Provide the (X, Y) coordinate of the cell's center where the given text is located.  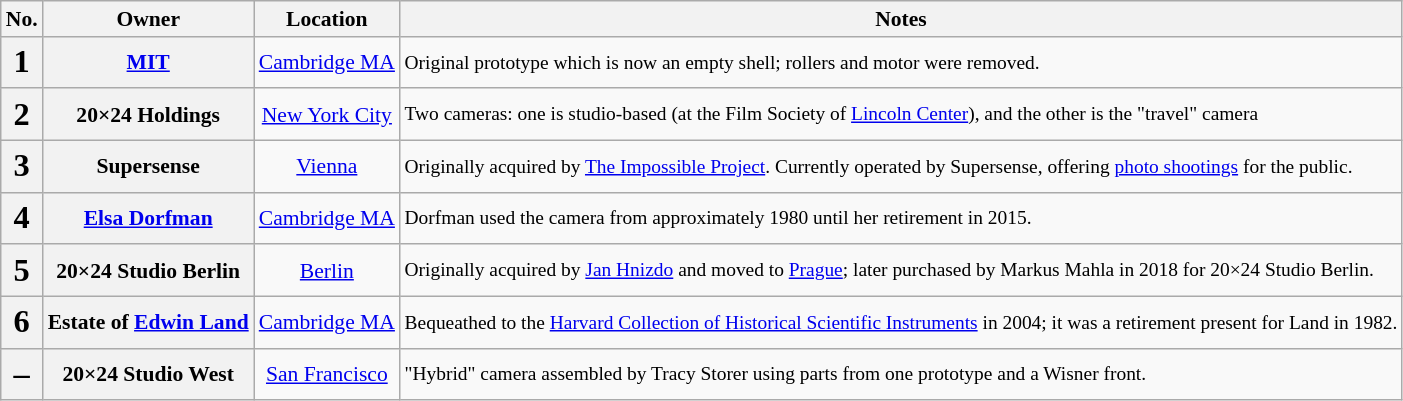
Notes (901, 19)
MIT (148, 63)
2 (22, 115)
Berlin (327, 271)
San Francisco (327, 374)
Supersense (148, 167)
4 (22, 219)
No. (22, 19)
20×24 Holdings (148, 115)
"Hybrid" camera assembled by Tracy Storer using parts from one prototype and a Wisner front. (901, 374)
Dorfman used the camera from approximately 1980 until her retirement in 2015. (901, 219)
– (22, 374)
Location (327, 19)
Originally acquired by The Impossible Project. Currently operated by Supersense, offering photo shootings for the public. (901, 167)
5 (22, 271)
3 (22, 167)
New York City (327, 115)
1 (22, 63)
Vienna (327, 167)
Bequeathed to the Harvard Collection of Historical Scientific Instruments in 2004; it was a retirement present for Land in 1982. (901, 322)
Estate of Edwin Land (148, 322)
Two cameras: one is studio-based (at the Film Society of Lincoln Center), and the other is the "travel" camera (901, 115)
6 (22, 322)
20×24 Studio West (148, 374)
Elsa Dorfman (148, 219)
Originally acquired by Jan Hnizdo and moved to Prague; later purchased by Markus Mahla in 2018 for 20×24 Studio Berlin. (901, 271)
20×24 Studio Berlin (148, 271)
Owner (148, 19)
Original prototype which is now an empty shell; rollers and motor were removed. (901, 63)
